Extract the [x, y] coordinate from the center of the cell holding the provided text.  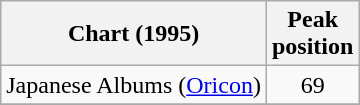
Chart (1995) [134, 34]
Japanese Albums (Oricon) [134, 85]
Peakposition [312, 34]
69 [312, 85]
